Find where the given text appears and provide that cell's center as [X, Y] coordinate. 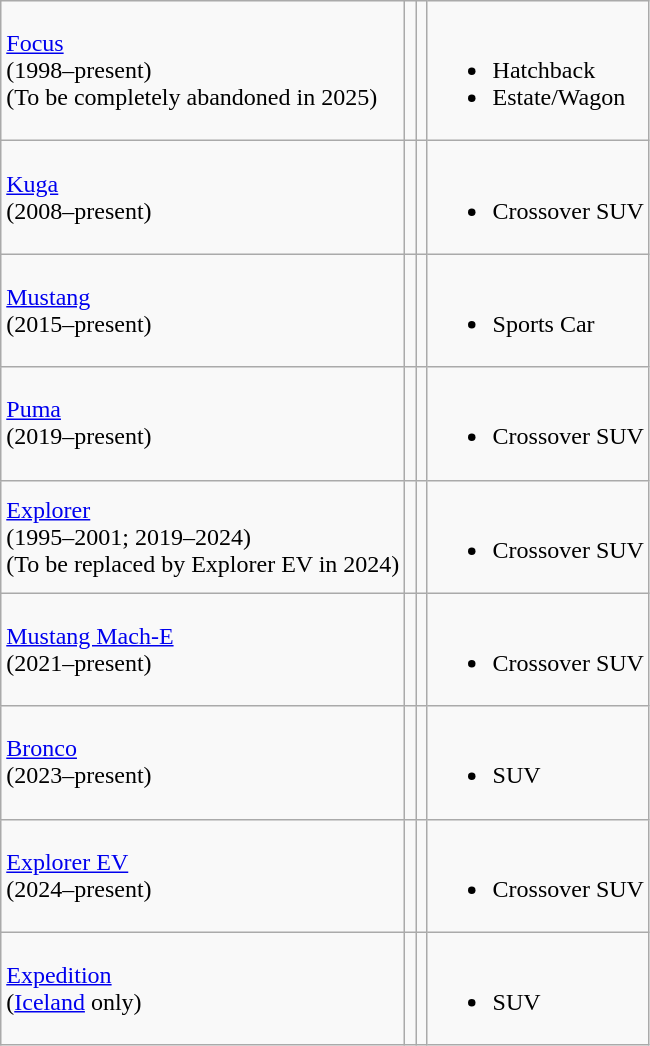
Explorer(1995–2001; 2019–2024)(To be replaced by Explorer EV in 2024) [203, 536]
Sports Car [538, 310]
Expedition(Iceland only) [203, 988]
Focus(1998–present)(To be completely abandoned in 2025) [203, 71]
Bronco(2023–present) [203, 762]
Explorer EV(2024–present) [203, 876]
Mustang Mach-E(2021–present) [203, 650]
Puma(2019–present) [203, 424]
HatchbackEstate/Wagon [538, 71]
Mustang(2015–present) [203, 310]
Kuga(2008–present) [203, 198]
